Search for the cell housing the specified text and yield its [x, y] center coordinate. 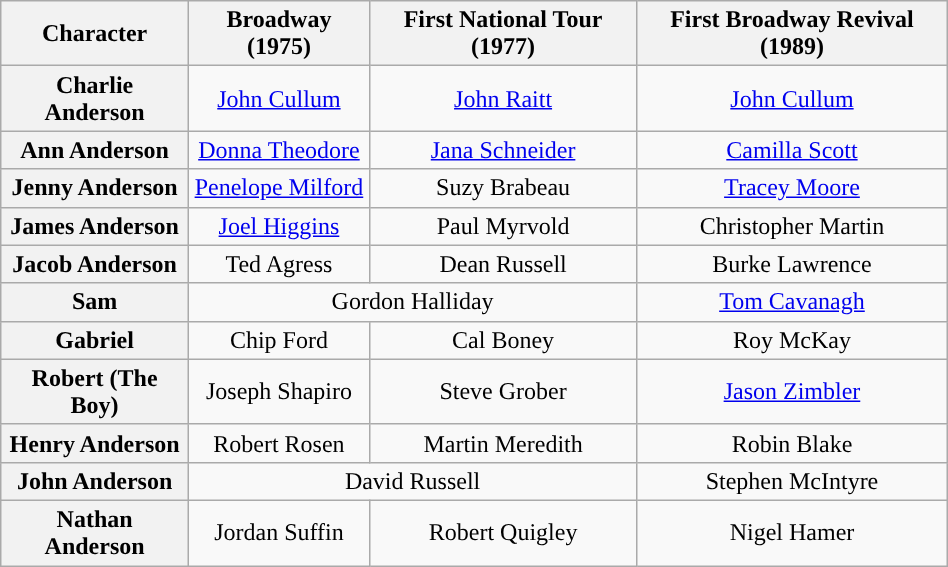
Suzy Brabeau [502, 188]
Jana Schneider [502, 150]
Robin Blake [792, 443]
Ted Agress [278, 264]
Robert Quigley [502, 532]
Penelope Milford [278, 188]
Stephen McIntyre [792, 481]
Paul Myrvold [502, 226]
First Broadway Revival (1989) [792, 34]
Chip Ford [278, 340]
Tom Cavanagh [792, 302]
Cal Boney [502, 340]
Steve Grober [502, 392]
Joseph Shapiro [278, 392]
Nigel Hamer [792, 532]
Robert (The Boy) [95, 392]
Burke Lawrence [792, 264]
Roy McKay [792, 340]
Camilla Scott [792, 150]
Broadway (1975) [278, 34]
Martin Meredith [502, 443]
James Anderson [95, 226]
Gabriel [95, 340]
Robert Rosen [278, 443]
Character [95, 34]
John Anderson [95, 481]
Donna Theodore [278, 150]
David Russell [412, 481]
Sam [95, 302]
Joel Higgins [278, 226]
Jason Zimbler [792, 392]
Jacob Anderson [95, 264]
Henry Anderson [95, 443]
Nathan Anderson [95, 532]
Charlie Anderson [95, 98]
John Raitt [502, 98]
First National Tour (1977) [502, 34]
Jenny Anderson [95, 188]
Gordon Halliday [412, 302]
Dean Russell [502, 264]
Jordan Suffin [278, 532]
Tracey Moore [792, 188]
Christopher Martin [792, 226]
Ann Anderson [95, 150]
